Provide the (X, Y) coordinate of the cell's center where the given text is located.  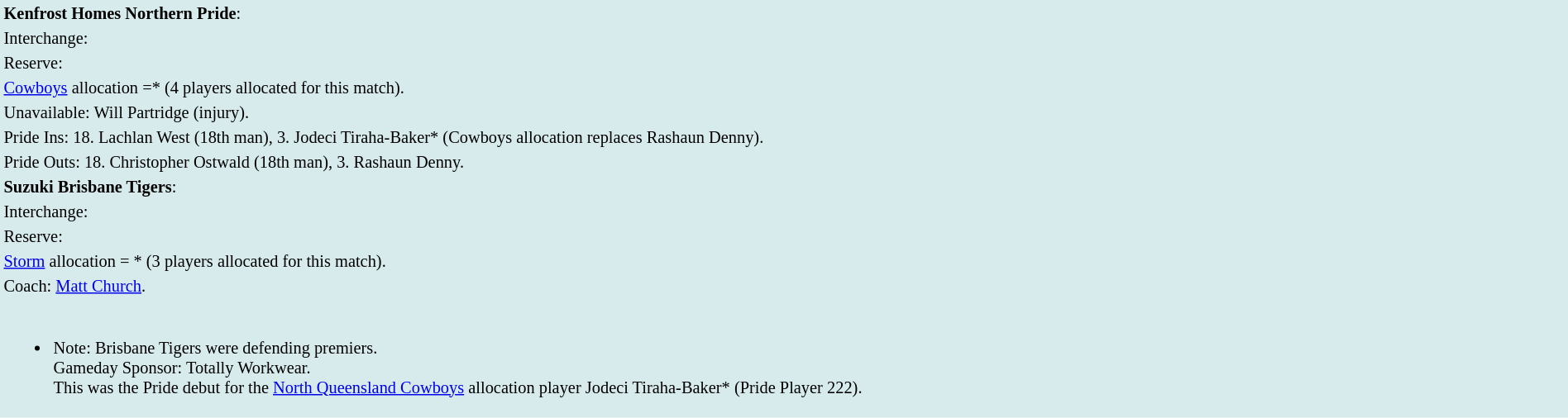
Pride Outs: 18. Christopher Ostwald (18th man), 3. Rashaun Denny. (784, 162)
Coach: Matt Church. (784, 286)
Cowboys allocation =* (4 players allocated for this match). (784, 88)
Unavailable: Will Partridge (injury). (784, 112)
Suzuki Brisbane Tigers: (784, 187)
Storm allocation = * (3 players allocated for this match). (784, 261)
Kenfrost Homes Northern Pride: (784, 13)
Pride Ins: 18. Lachlan West (18th man), 3. Jodeci Tiraha-Baker* (Cowboys allocation replaces Rashaun Denny). (784, 137)
